Provide the (x, y) coordinate of the cell's center where the given text is located.  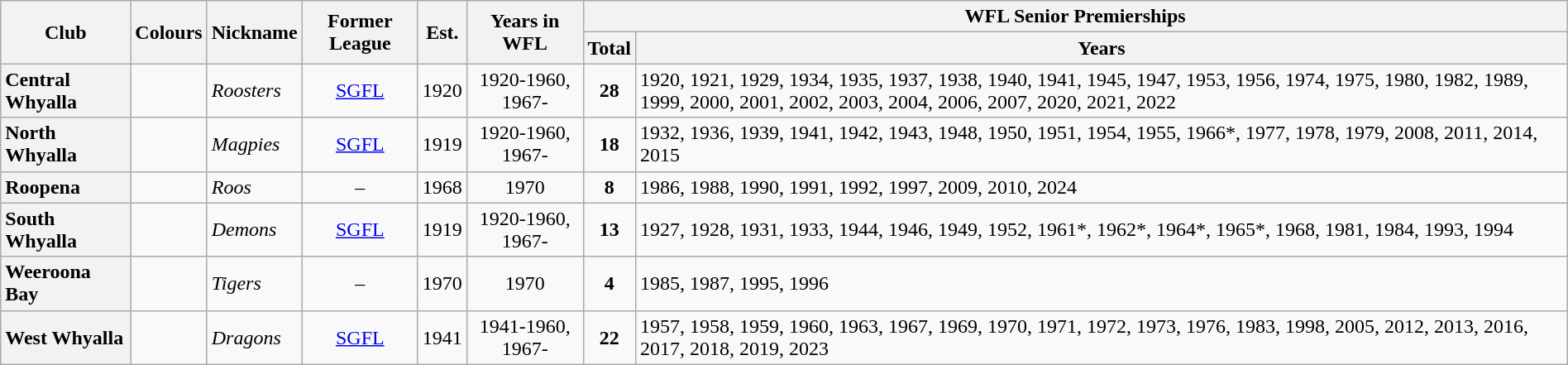
13 (610, 230)
Former League (360, 32)
Magpies (255, 144)
Demons (255, 230)
Colours (169, 32)
WFL Senior Premierships (1075, 17)
Nickname (255, 32)
1986, 1988, 1990, 1991, 1992, 1997, 2009, 2010, 2024 (1102, 187)
South Whyalla (66, 230)
Club (66, 32)
Weeroona Bay (66, 283)
22 (610, 338)
Roosters (255, 91)
18 (610, 144)
4 (610, 283)
Central Whyalla (66, 91)
Years in WFL (524, 32)
1932, 1936, 1939, 1941, 1942, 1943, 1948, 1950, 1951, 1954, 1955, 1966*, 1977, 1978, 1979, 2008, 2011, 2014, 2015 (1102, 144)
1968 (442, 187)
1985, 1987, 1995, 1996 (1102, 283)
Dragons (255, 338)
8 (610, 187)
Roos (255, 187)
Roopena (66, 187)
1941-1960, 1967- (524, 338)
1941 (442, 338)
Years (1102, 48)
Tigers (255, 283)
1927, 1928, 1931, 1933, 1944, 1946, 1949, 1952, 1961*, 1962*, 1964*, 1965*, 1968, 1981, 1984, 1993, 1994 (1102, 230)
Est. (442, 32)
1920 (442, 91)
North Whyalla (66, 144)
West Whyalla (66, 338)
Total (610, 48)
1957, 1958, 1959, 1960, 1963, 1967, 1969, 1970, 1971, 1972, 1973, 1976, 1983, 1998, 2005, 2012, 2013, 2016, 2017, 2018, 2019, 2023 (1102, 338)
28 (610, 91)
